Provide the [x, y] coordinate of the cell's center where the given text is located.  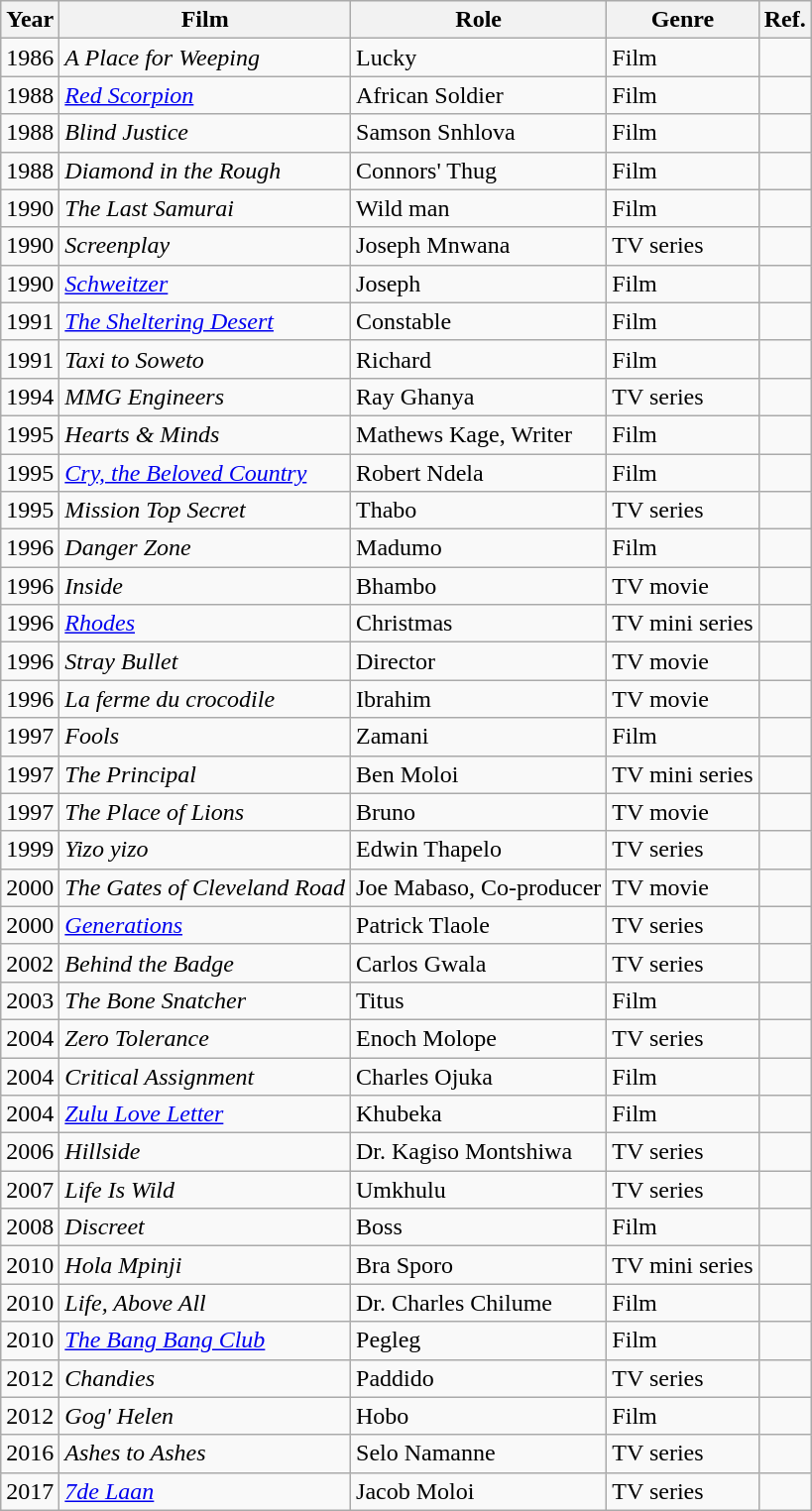
Discreet [205, 1227]
Ref. [785, 20]
Blind Justice [205, 133]
Mathews Kage, Writer [479, 434]
2002 [30, 963]
The Last Samurai [205, 208]
Mission Top Secret [205, 511]
2006 [30, 1152]
Paddido [479, 1378]
Ray Ghanya [479, 397]
Zero Tolerance [205, 1038]
Carlos Gwala [479, 963]
Hearts & Minds [205, 434]
2007 [30, 1190]
Ibrahim [479, 699]
MMG Engineers [205, 397]
7de Laan [205, 1491]
Dr. Kagiso Montshiwa [479, 1152]
Joe Mabaso, Co-producer [479, 887]
Ben Moloi [479, 774]
Year [30, 20]
African Soldier [479, 95]
Fools [205, 737]
Ashes to Ashes [205, 1453]
Titus [479, 1000]
Screenplay [205, 246]
Gog' Helen [205, 1416]
Role [479, 20]
Umkhulu [479, 1190]
Joseph [479, 284]
Taxi to Soweto [205, 359]
Diamond in the Rough [205, 171]
Dr. Charles Chilume [479, 1303]
Jacob Moloi [479, 1491]
Hillside [205, 1152]
The Bone Snatcher [205, 1000]
Danger Zone [205, 548]
The Place of Lions [205, 812]
Red Scorpion [205, 95]
Rhodes [205, 624]
Selo Namanne [479, 1453]
Stray Bullet [205, 661]
Director [479, 661]
Cry, the Beloved Country [205, 473]
The Sheltering Desert [205, 321]
Richard [479, 359]
Khubeka [479, 1114]
Enoch Molope [479, 1038]
Zulu Love Letter [205, 1114]
Charles Ojuka [479, 1076]
Life Is Wild [205, 1190]
Yizo yizo [205, 850]
Lucky [479, 58]
Constable [479, 321]
Life, Above All [205, 1303]
Critical Assignment [205, 1076]
Bhambo [479, 586]
Robert Ndela [479, 473]
The Principal [205, 774]
Chandies [205, 1378]
Behind the Badge [205, 963]
1994 [30, 397]
Bra Sporo [479, 1265]
2003 [30, 1000]
Patrick Tlaole [479, 925]
Hobo [479, 1416]
Samson Snhlova [479, 133]
2016 [30, 1453]
The Bang Bang Club [205, 1340]
Genre [682, 20]
Wild man [479, 208]
Boss [479, 1227]
The Gates of Cleveland Road [205, 887]
Joseph Mnwana [479, 246]
Thabo [479, 511]
Schweitzer [205, 284]
1986 [30, 58]
2017 [30, 1491]
Connors' Thug [479, 171]
2008 [30, 1227]
Madumo [479, 548]
Generations [205, 925]
La ferme du crocodile [205, 699]
Inside [205, 586]
Christmas [479, 624]
Edwin Thapelo [479, 850]
A Place for Weeping [205, 58]
Pegleg [479, 1340]
Bruno [479, 812]
1999 [30, 850]
Hola Mpinji [205, 1265]
Zamani [479, 737]
